Detect which cell encompasses the target text, then output its [x, y] center coordinate. 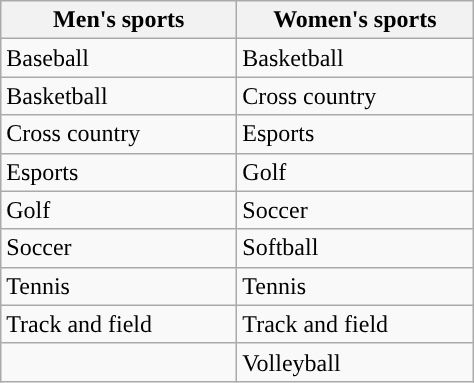
Baseball [119, 58]
Volleyball [355, 362]
Men's sports [119, 20]
Women's sports [355, 20]
Softball [355, 248]
